Scan for the cell matching the given text and deliver its [x, y] coordinate at center. 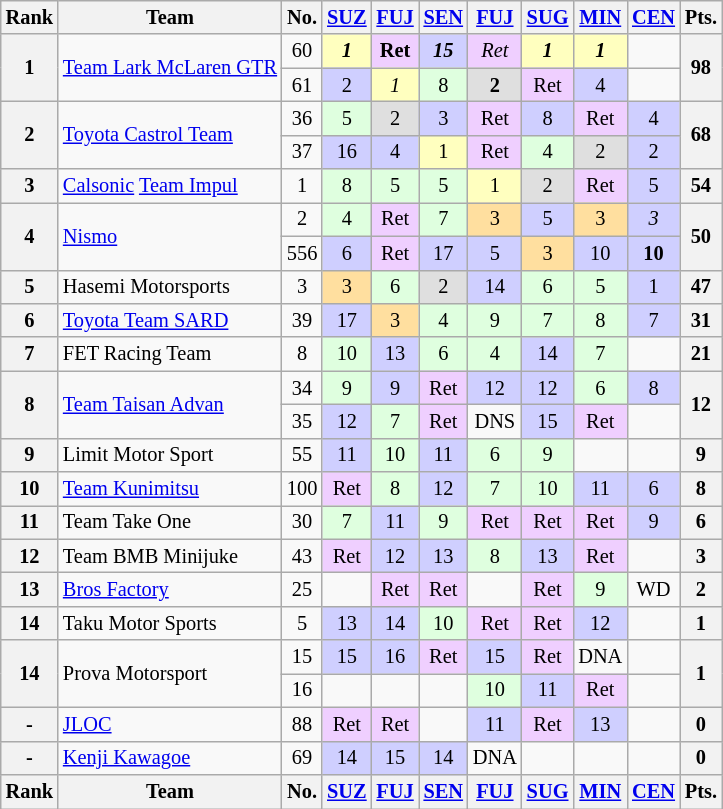
21 [701, 354]
Toyota Castrol Team [170, 134]
Kenji Kawagoe [170, 758]
69 [302, 758]
WD [654, 589]
35 [302, 421]
Prova Motorsport [170, 674]
Limit Motor Sport [170, 455]
34 [302, 388]
31 [701, 320]
Bros Factory [170, 589]
37 [302, 152]
556 [302, 253]
61 [302, 85]
JLOC [170, 724]
39 [302, 320]
Team Kunimitsu [170, 489]
Team BMB Minijuke [170, 556]
Team Take One [170, 522]
Calsonic Team Impul [170, 186]
68 [701, 134]
Nismo [170, 236]
DNS [495, 421]
Toyota Team SARD [170, 320]
88 [302, 724]
60 [302, 51]
Team Lark McLaren GTR [170, 68]
30 [302, 522]
43 [302, 556]
25 [302, 589]
47 [701, 287]
54 [701, 186]
36 [302, 118]
100 [302, 489]
Taku Motor Sports [170, 623]
FET Racing Team [170, 354]
50 [701, 236]
Team Taisan Advan [170, 404]
55 [302, 455]
98 [701, 68]
Hasemi Motorsports [170, 287]
